Detect which cell encompasses the target text, then output its (X, Y) center coordinate. 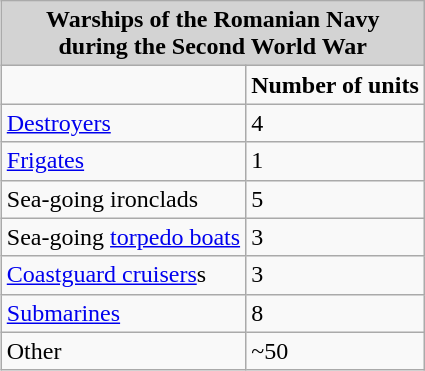
Frigates (123, 161)
~50 (336, 351)
Sea-going torpedo boats (123, 237)
Coastguard cruiserss (123, 275)
8 (336, 313)
4 (336, 123)
1 (336, 161)
Other (123, 351)
Submarines (123, 313)
Destroyers (123, 123)
Sea-going ironclads (123, 199)
5 (336, 199)
Warships of the Romanian Navyduring the Second World War (212, 34)
Number of units (336, 85)
